Detect which cell encompasses the target text, then output its (X, Y) center coordinate. 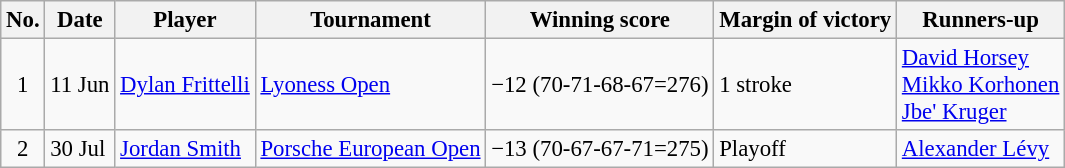
1 (23, 85)
No. (23, 20)
Tournament (370, 20)
Runners-up (981, 20)
11 Jun (80, 85)
Jordan Smith (185, 149)
1 stroke (806, 85)
Dylan Frittelli (185, 85)
Winning score (600, 20)
Player (185, 20)
−12 (70-71-68-67=276) (600, 85)
2 (23, 149)
Date (80, 20)
Alexander Lévy (981, 149)
Lyoness Open (370, 85)
Playoff (806, 149)
30 Jul (80, 149)
David Horsey Mikko Korhonen Jbe' Kruger (981, 85)
Porsche European Open (370, 149)
Margin of victory (806, 20)
−13 (70-67-67-71=275) (600, 149)
